Output the (x, y) coordinate of the center of the cell containing the given text.  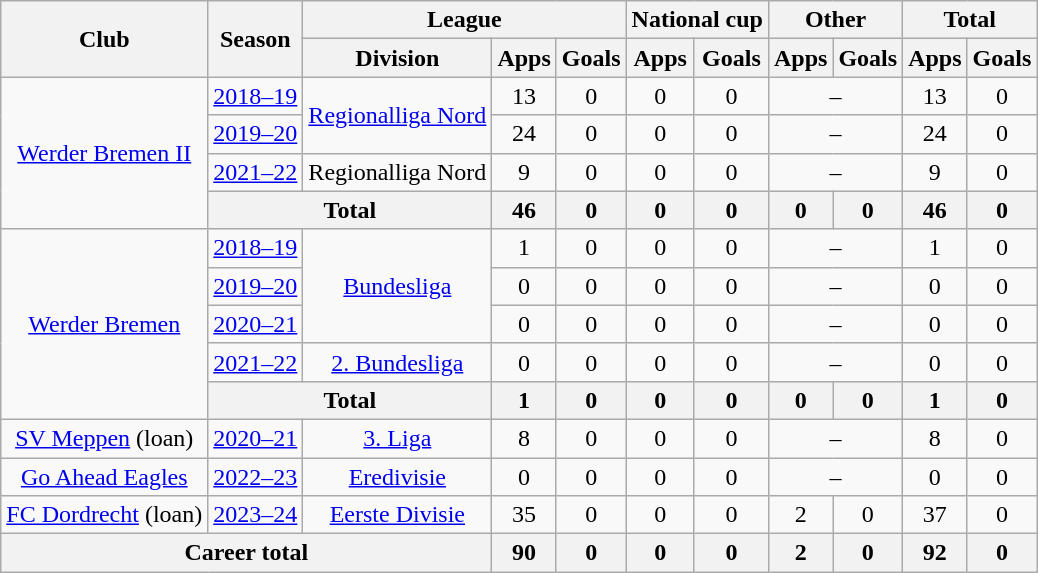
90 (524, 553)
Werder Bremen II (104, 153)
Other (835, 20)
2. Bundesliga (398, 362)
Eredivisie (398, 477)
3. Liga (398, 438)
92 (935, 553)
Bundesliga (398, 286)
Division (398, 58)
FC Dordrecht (loan) (104, 515)
Club (104, 39)
National cup (697, 20)
2023–24 (256, 515)
35 (524, 515)
Go Ahead Eagles (104, 477)
League (464, 20)
Season (256, 39)
Werder Bremen (104, 324)
Career total (246, 553)
37 (935, 515)
2022–23 (256, 477)
SV Meppen (loan) (104, 438)
Eerste Divisie (398, 515)
